Return the [x, y] coordinate for the center point of the cell that contains the specified text.  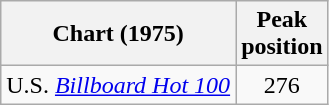
Peakposition [282, 34]
Chart (1975) [118, 34]
276 [282, 85]
U.S. Billboard Hot 100 [118, 85]
